Provide the [X, Y] coordinate of the cell's center where the given text is located.  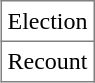
Election [48, 21]
Recount [48, 61]
